Determine the [X, Y] coordinate at the center of the cell enclosing the given text.  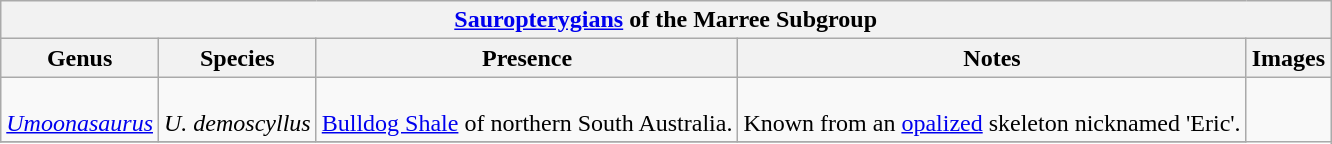
Notes [992, 58]
U. demoscyllus [238, 110]
Known from an opalized skeleton nicknamed 'Eric'. [992, 110]
Presence [527, 58]
Umoonasaurus [80, 110]
Images [1288, 58]
Bulldog Shale of northern South Australia. [527, 110]
Genus [80, 58]
Sauropterygians of the Marree Subgroup [666, 20]
Species [238, 58]
